Output the [x, y] coordinate of the center of the cell containing the given text.  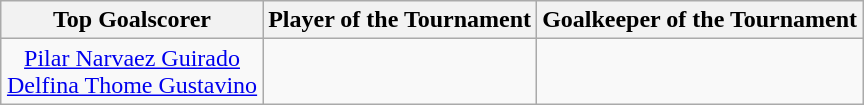
Goalkeeper of the Tournament [700, 20]
Pilar Narvaez Guirado Delfina Thome Gustavino [132, 72]
Top Goalscorer [132, 20]
Player of the Tournament [400, 20]
